Return the [X, Y] coordinate for the center point of the cell that contains the specified text.  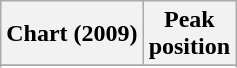
Peakposition [189, 34]
Chart (2009) [72, 34]
